Search for the cell housing the specified text and yield its [x, y] center coordinate. 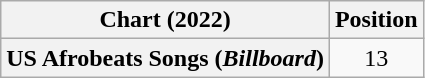
US Afrobeats Songs (Billboard) [166, 58]
Position [376, 20]
Chart (2022) [166, 20]
13 [376, 58]
